Capture the cell that displays the provided text and extract its (x, y) central coordinate. 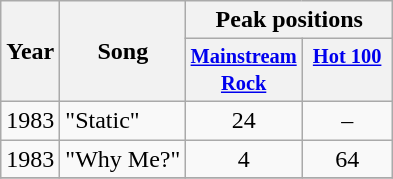
Hot 100 (348, 70)
64 (348, 159)
4 (244, 159)
24 (244, 120)
Peak positions (290, 20)
"Why Me?" (123, 159)
– (348, 120)
Song (123, 52)
"Static" (123, 120)
Year (30, 52)
Mainstream Rock (244, 70)
